From the cell containing the given text, extract its center point as (X, Y) coordinate. 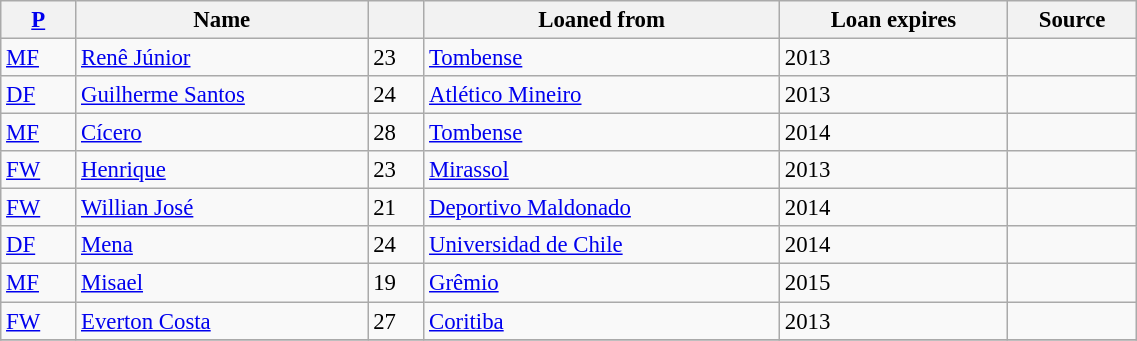
2015 (893, 283)
Coritiba (602, 321)
Guilherme Santos (222, 95)
Cícero (222, 133)
Everton Costa (222, 321)
Universidad de Chile (602, 245)
Renê Júnior (222, 58)
Deportivo Maldonado (602, 208)
Source (1072, 20)
Grêmio (602, 283)
28 (396, 133)
19 (396, 283)
P (38, 20)
Misael (222, 283)
Loan expires (893, 20)
21 (396, 208)
Atlético Mineiro (602, 95)
Name (222, 20)
Loaned from (602, 20)
Mirassol (602, 170)
Henrique (222, 170)
Willian José (222, 208)
27 (396, 321)
Mena (222, 245)
